Determine the (x, y) coordinate at the center of the cell enclosing the given text.  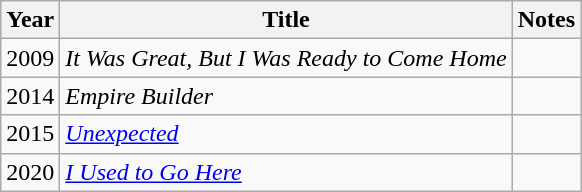
Empire Builder (286, 96)
It Was Great, But I Was Ready to Come Home (286, 58)
2009 (30, 58)
I Used to Go Here (286, 172)
Unexpected (286, 134)
Year (30, 20)
Notes (546, 20)
2020 (30, 172)
Title (286, 20)
2015 (30, 134)
2014 (30, 96)
